For the text-containing cell, return its midpoint in (X, Y) coordinate format. 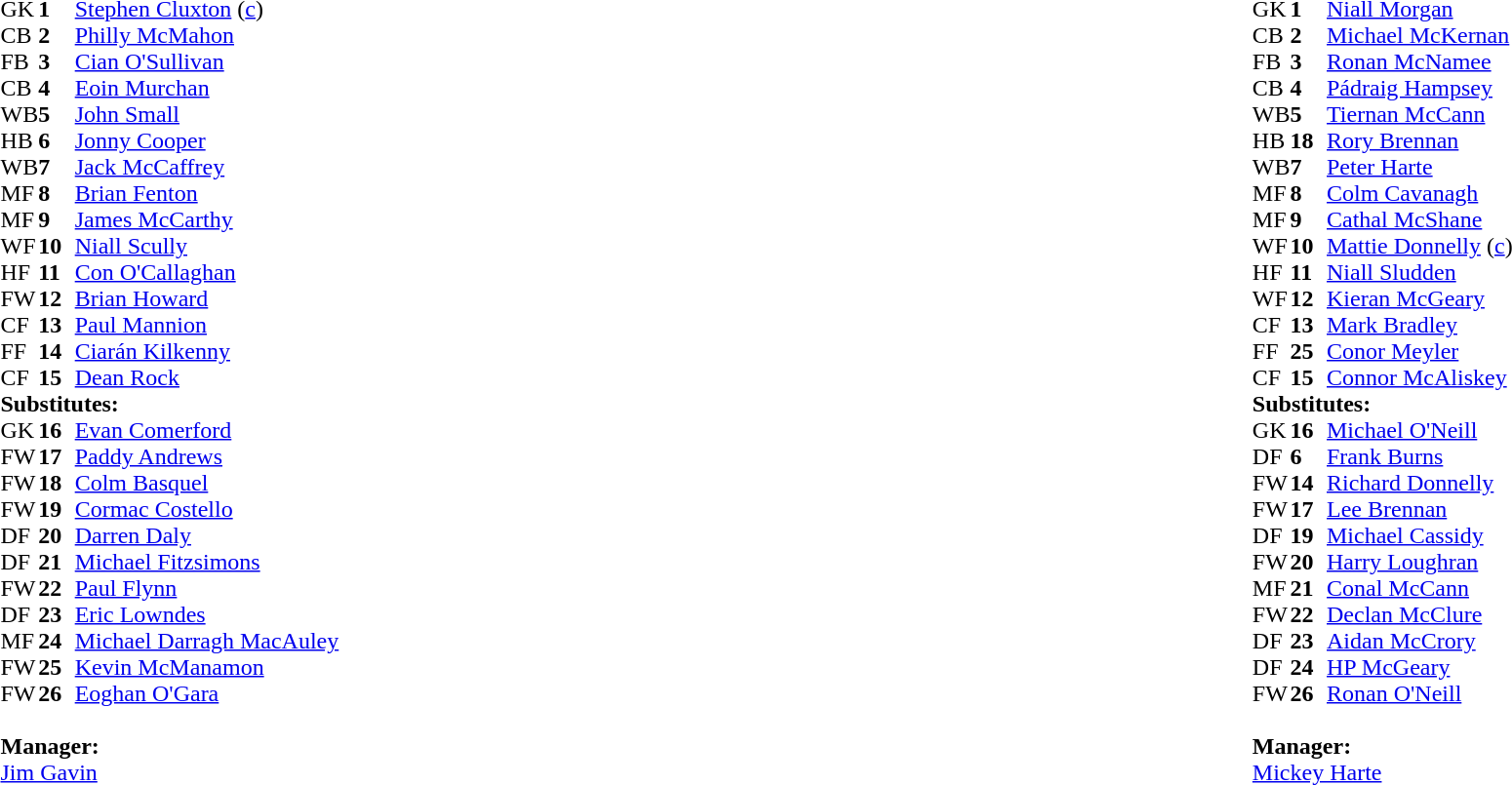
Manager: (170, 732)
Brian Howard (207, 298)
Brian Fenton (207, 193)
Substitutes: (170, 404)
Darren Daly (207, 536)
Dean Rock (207, 378)
Paul Flynn (207, 589)
Paddy Andrews (207, 456)
James McCarthy (207, 220)
Colm Basquel (207, 484)
Eoin Murchan (207, 88)
Michael Darragh MacAuley (207, 642)
Niall Scully (207, 246)
Evan Comerford (207, 431)
Philly McMahon (207, 35)
Con O'Callaghan (207, 273)
Kevin McManamon (207, 667)
Cormac Costello (207, 509)
Jim Gavin (170, 772)
Jonny Cooper (207, 140)
Paul Mannion (207, 326)
Cian O'Sullivan (207, 62)
John Small (207, 115)
Jack McCaffrey (207, 168)
Michael Fitzsimons (207, 562)
Ciarán Kilkenny (207, 351)
Eric Lowndes (207, 614)
Eoghan O'Gara (207, 694)
